Extract the [X, Y] coordinate from the center of the cell holding the provided text.  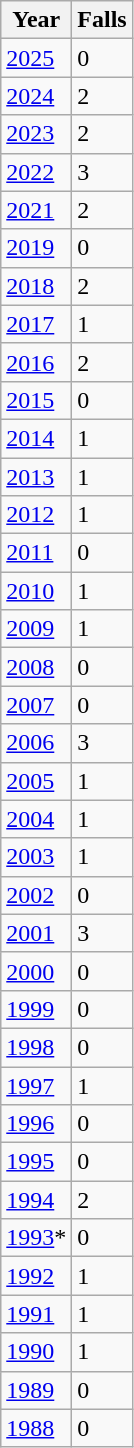
1989 [36, 1390]
2019 [36, 248]
2021 [36, 210]
1994 [36, 1200]
2016 [36, 362]
2010 [36, 591]
2006 [36, 743]
2023 [36, 134]
2012 [36, 515]
2014 [36, 438]
Year [36, 20]
2004 [36, 819]
2024 [36, 96]
2001 [36, 933]
2002 [36, 895]
2022 [36, 172]
2015 [36, 400]
2011 [36, 553]
2018 [36, 286]
1998 [36, 1047]
2005 [36, 781]
2025 [36, 58]
2009 [36, 629]
2008 [36, 667]
2003 [36, 857]
1999 [36, 1009]
1991 [36, 1314]
1988 [36, 1428]
Falls [102, 20]
2000 [36, 971]
1992 [36, 1276]
2013 [36, 477]
1995 [36, 1162]
1993* [36, 1238]
1990 [36, 1352]
2007 [36, 705]
2017 [36, 324]
1996 [36, 1124]
1997 [36, 1085]
